Capture the cell that displays the provided text and extract its [X, Y] central coordinate. 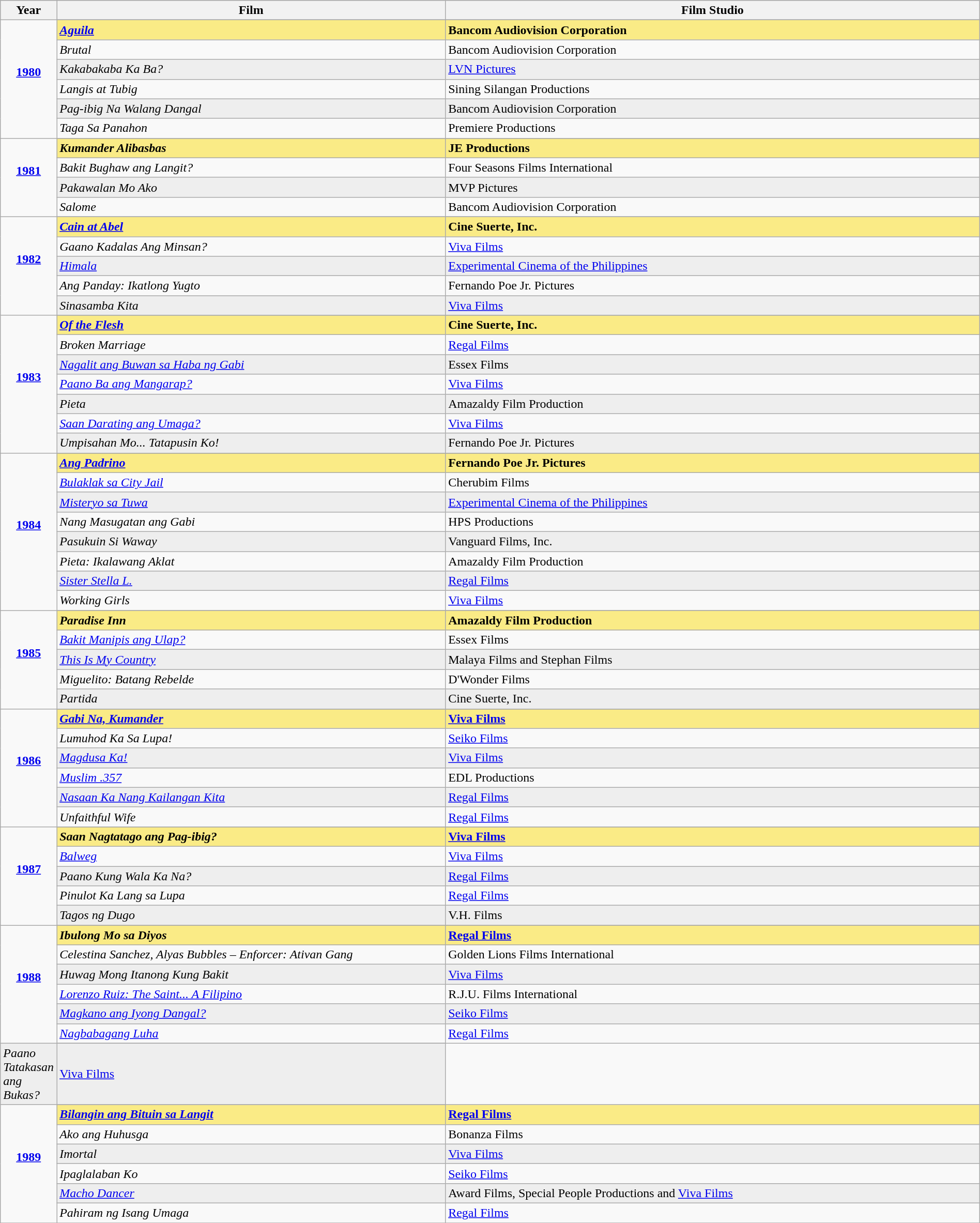
Balweg [251, 856]
Umpisahan Mo... Tatapusin Ko! [251, 443]
Cain at Abel [251, 226]
Lumuhod Ka Sa Lupa! [251, 738]
Kumander Alibasbas [251, 148]
1985 [29, 660]
Bakit Manipis ang Ulap? [251, 640]
Cherubim Films [713, 482]
EDL Productions [713, 777]
Four Seasons Films International [713, 167]
Paano Ba ang Mangarap? [251, 384]
1981 [29, 177]
Of the Flesh [251, 325]
Pakawalan Mo Ako [251, 187]
Salome [251, 207]
Aguila [251, 30]
Film Studio [713, 10]
Pahiram ng Isang Umaga [251, 1213]
LVN Pictures [713, 69]
Imortal [251, 1154]
Nasaan Ka Nang Kailangan Kita [251, 797]
Kakabakaba Ka Ba? [251, 69]
1989 [29, 1164]
Saan Nagtatago ang Pag-ibig? [251, 836]
Pasukuin Si Waway [251, 541]
Ako ang Huhusga [251, 1134]
Brutal [251, 50]
Misteryo sa Tuwa [251, 502]
Award Films, Special People Productions and Viva Films [713, 1193]
Sister Stella L. [251, 581]
1987 [29, 876]
Malaya Films and Stephan Films [713, 660]
Sinasamba Kita [251, 305]
Pieta [251, 404]
Magkano ang Iyong Dangal? [251, 1014]
1988 [29, 984]
Paano Kung Wala Ka Na? [251, 876]
Magdusa Ka! [251, 758]
Taga Sa Panahon [251, 128]
Bilangin ang Bituin sa Langit [251, 1114]
Bonanza Films [713, 1134]
Pinulot Ka Lang sa Lupa [251, 896]
HPS Productions [713, 522]
Gaano Kadalas Ang Minsan? [251, 247]
Nagbabagang Luha [251, 1033]
Year [29, 10]
Pag-ibig Na Walang Dangal [251, 109]
Muslim .357 [251, 777]
1986 [29, 768]
This Is My Country [251, 660]
Partida [251, 699]
Nang Masugatan ang Gabi [251, 522]
Huwag Mong Itanong Kung Bakit [251, 974]
Bakit Bughaw ang Langit? [251, 167]
Celestina Sanchez, Alyas Bubbles – Enforcer: Ativan Gang [251, 955]
Ang Padrino [251, 463]
Bulaklak sa City Jail [251, 482]
JE Productions [713, 148]
D'Wonder Films [713, 679]
Broken Marriage [251, 345]
Sining Silangan Productions [713, 89]
Nagalit ang Buwan sa Haba ng Gabi [251, 364]
Saan Darating ang Umaga? [251, 423]
Premiere Productions [713, 128]
Miguelito: Batang Rebelde [251, 679]
Paradise Inn [251, 620]
1980 [29, 79]
Paano Tatakasan ang Bukas? [29, 1074]
V.H. Films [713, 915]
Macho Dancer [251, 1193]
Langis at Tubig [251, 89]
Ibulong Mo sa Diyos [251, 935]
Unfaithful Wife [251, 817]
R.J.U. Films International [713, 994]
1983 [29, 384]
Tagos ng Dugo [251, 915]
Pieta: Ikalawang Aklat [251, 561]
MVP Pictures [713, 187]
Himala [251, 266]
Ipaglalaban Ko [251, 1173]
Working Girls [251, 601]
Gabi Na, Kumander [251, 718]
Vanguard Films, Inc. [713, 541]
Lorenzo Ruiz: The Saint... A Filipino [251, 994]
1984 [29, 531]
Film [251, 10]
1982 [29, 266]
Golden Lions Films International [713, 955]
Ang Panday: Ikatlong Yugto [251, 286]
